Find where the given text appears and provide that cell's center as [X, Y] coordinate. 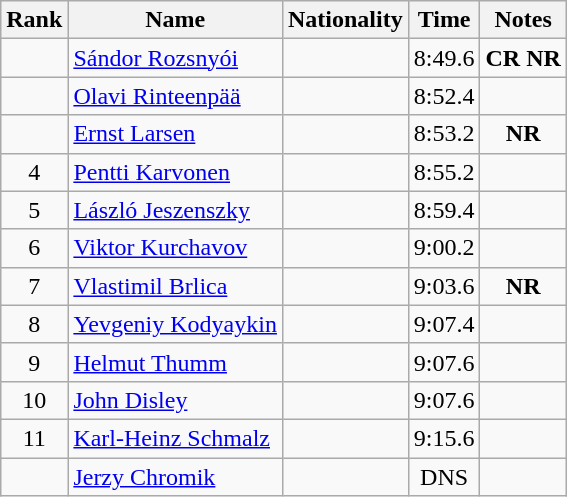
8 [34, 324]
4 [34, 172]
Jerzy Chromik [176, 477]
Sándor Rozsnyói [176, 58]
Karl-Heinz Schmalz [176, 438]
CR NR [523, 58]
8:55.2 [444, 172]
Helmut Thumm [176, 362]
9 [34, 362]
7 [34, 286]
Notes [523, 20]
10 [34, 400]
9:07.4 [444, 324]
11 [34, 438]
Olavi Rinteenpää [176, 96]
Name [176, 20]
8:53.2 [444, 134]
Pentti Karvonen [176, 172]
6 [34, 248]
8:59.4 [444, 210]
DNS [444, 477]
Yevgeniy Kodyaykin [176, 324]
9:03.6 [444, 286]
9:15.6 [444, 438]
9:00.2 [444, 248]
8:52.4 [444, 96]
Rank [34, 20]
László Jeszenszky [176, 210]
Nationality [345, 20]
Viktor Kurchavov [176, 248]
Time [444, 20]
5 [34, 210]
8:49.6 [444, 58]
John Disley [176, 400]
Vlastimil Brlica [176, 286]
Ernst Larsen [176, 134]
